Find where the given text appears and provide that cell's center as (X, Y) coordinate. 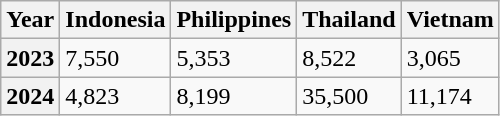
3,065 (450, 58)
11,174 (450, 96)
8,522 (349, 58)
5,353 (234, 58)
35,500 (349, 96)
Year (30, 20)
Philippines (234, 20)
7,550 (116, 58)
8,199 (234, 96)
2024 (30, 96)
Vietnam (450, 20)
2023 (30, 58)
Thailand (349, 20)
Indonesia (116, 20)
4,823 (116, 96)
